From the cell containing the given text, extract its center point as (x, y) coordinate. 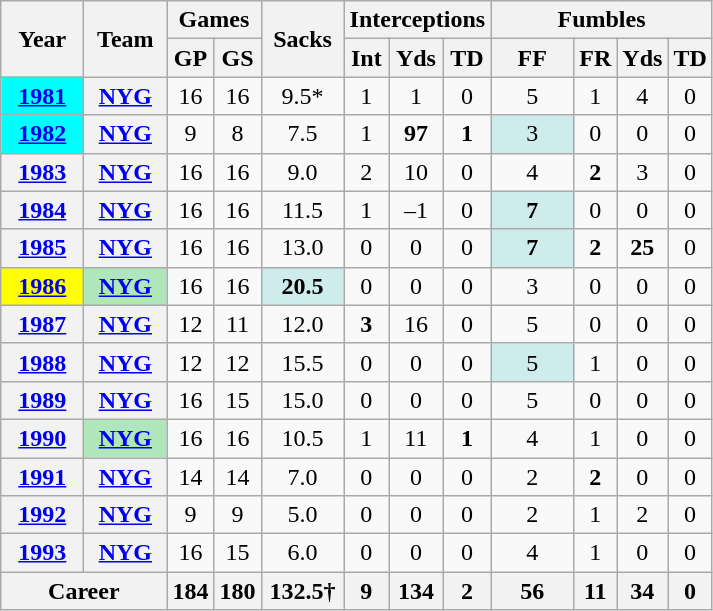
8 (238, 134)
9.0 (302, 172)
34 (642, 591)
180 (238, 591)
1986 (42, 286)
1982 (42, 134)
FF (532, 58)
1983 (42, 172)
13.0 (302, 248)
9.5* (302, 96)
11.5 (302, 210)
15.0 (302, 400)
1991 (42, 477)
Year (42, 39)
6.0 (302, 553)
5.0 (302, 515)
Interceptions (418, 20)
1981 (42, 96)
Games (214, 20)
Fumbles (602, 20)
12.0 (302, 324)
15.5 (302, 362)
–1 (416, 210)
184 (190, 591)
1993 (42, 553)
Sacks (302, 39)
GS (238, 58)
56 (532, 591)
1987 (42, 324)
20.5 (302, 286)
Career (84, 591)
FR (596, 58)
1989 (42, 400)
1985 (42, 248)
7.0 (302, 477)
132.5† (302, 591)
10.5 (302, 438)
Int (366, 58)
97 (416, 134)
GP (190, 58)
10 (416, 172)
Team (126, 39)
1990 (42, 438)
1984 (42, 210)
25 (642, 248)
7.5 (302, 134)
134 (416, 591)
1988 (42, 362)
1992 (42, 515)
